Provide the [x, y] coordinate of the cell's center where the given text is located.  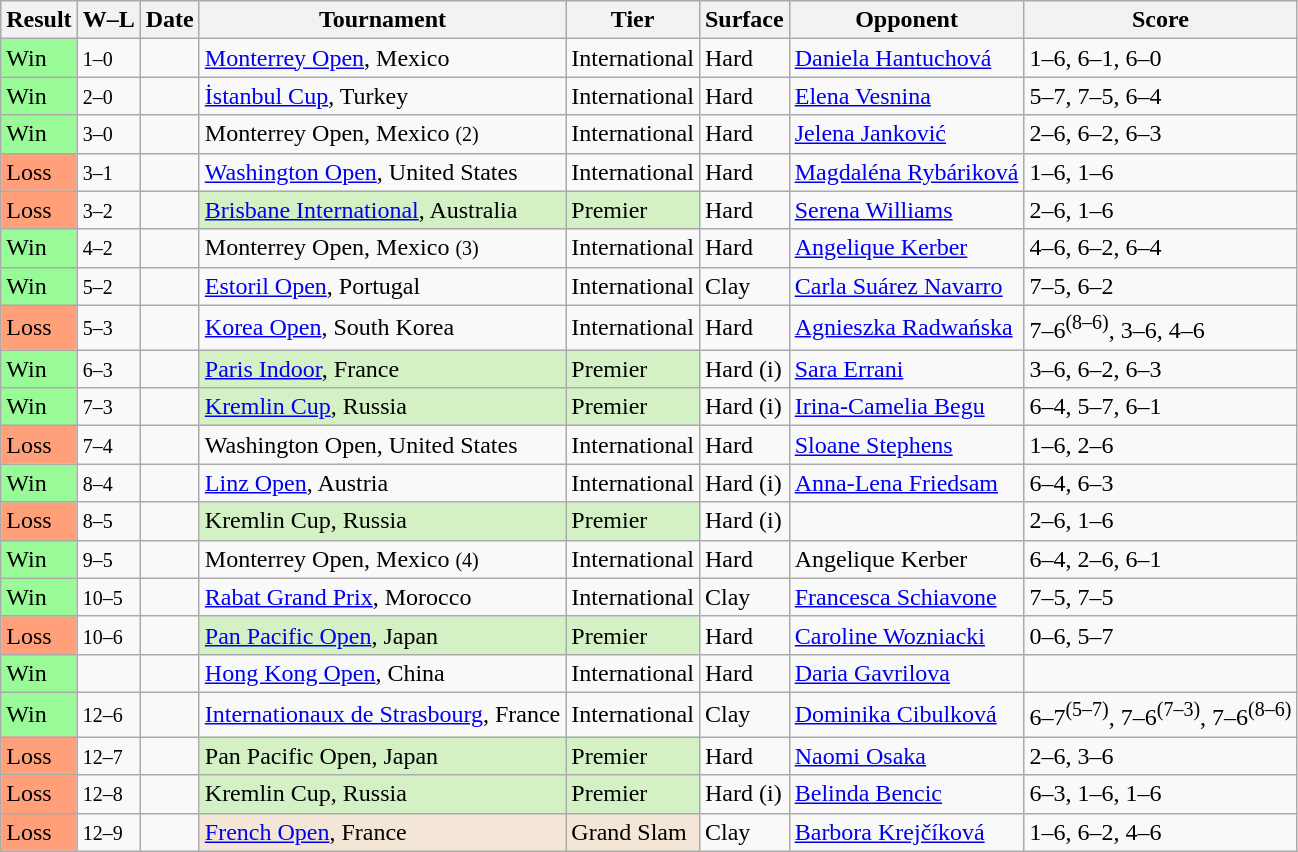
Barbora Krejčíková [906, 832]
Serena Williams [906, 210]
6–7(5–7), 7–6(7–3), 7–6(8–6) [1160, 714]
1–6, 1–6 [1160, 172]
2–6, 6–2, 6–3 [1160, 134]
Surface [744, 20]
4–6, 6–2, 6–4 [1160, 248]
6–4, 6–3 [1160, 483]
Tier [633, 20]
12–8 [108, 794]
Carla Suárez Navarro [906, 286]
2–0 [108, 96]
Brisbane International, Australia [382, 210]
1–6, 6–2, 4–6 [1160, 832]
12–7 [108, 756]
1–6, 2–6 [1160, 445]
Opponent [906, 20]
7–3 [108, 407]
Rabat Grand Prix, Morocco [382, 597]
5–2 [108, 286]
Caroline Wozniacki [906, 635]
8–5 [108, 521]
1–0 [108, 58]
Monterrey Open, Mexico [382, 58]
7–5, 6–2 [1160, 286]
Paris Indoor, France [382, 369]
Estoril Open, Portugal [382, 286]
Belinda Bencic [906, 794]
6–3 [108, 369]
4–2 [108, 248]
Tournament [382, 20]
7–4 [108, 445]
Result [39, 20]
Anna-Lena Friedsam [906, 483]
Grand Slam [633, 832]
Sara Errani [906, 369]
Monterrey Open, Mexico (2) [382, 134]
Jelena Janković [906, 134]
12–9 [108, 832]
İstanbul Cup, Turkey [382, 96]
5–7, 7–5, 6–4 [1160, 96]
3–6, 6–2, 6–3 [1160, 369]
Dominika Cibulková [906, 714]
10–5 [108, 597]
2–6, 3–6 [1160, 756]
7–6(8–6), 3–6, 4–6 [1160, 328]
3–0 [108, 134]
Hong Kong Open, China [382, 673]
Elena Vesnina [906, 96]
1–6, 6–1, 6–0 [1160, 58]
0–6, 5–7 [1160, 635]
Score [1160, 20]
Irina-Camelia Begu [906, 407]
Sloane Stephens [906, 445]
6–4, 5–7, 6–1 [1160, 407]
Monterrey Open, Mexico (4) [382, 559]
Magdaléna Rybáriková [906, 172]
3–2 [108, 210]
Monterrey Open, Mexico (3) [382, 248]
5–3 [108, 328]
8–4 [108, 483]
Korea Open, South Korea [382, 328]
9–5 [108, 559]
10–6 [108, 635]
6–4, 2–6, 6–1 [1160, 559]
French Open, France [382, 832]
W–L [108, 20]
Daria Gavrilova [906, 673]
Internationaux de Strasbourg, France [382, 714]
Naomi Osaka [906, 756]
Agnieszka Radwańska [906, 328]
Daniela Hantuchová [906, 58]
Francesca Schiavone [906, 597]
Linz Open, Austria [382, 483]
Date [170, 20]
3–1 [108, 172]
7–5, 7–5 [1160, 597]
6–3, 1–6, 1–6 [1160, 794]
12–6 [108, 714]
